Extract the (x, y) coordinate from the center of the cell holding the provided text.  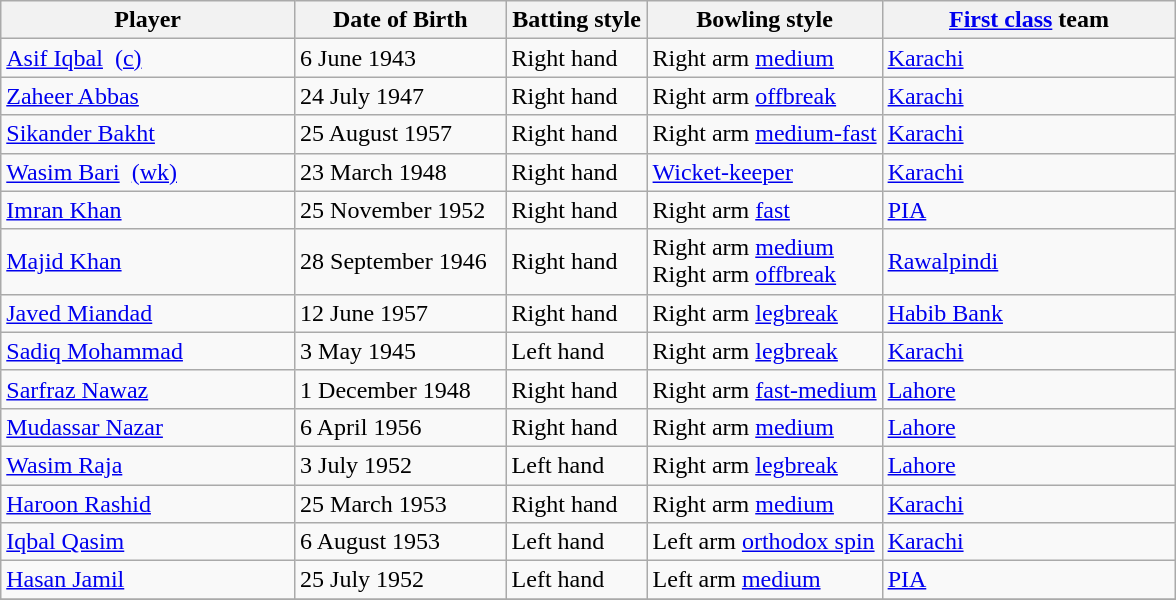
6 June 1943 (401, 58)
Asif Iqbal (c) (148, 58)
25 March 1953 (401, 503)
Imran Khan (148, 210)
Wasim Bari (wk) (148, 172)
3 May 1945 (401, 351)
Batting style (576, 20)
Wicket-keeper (764, 172)
Right arm fast-medium (764, 389)
1 December 1948 (401, 389)
Mudassar Nazar (148, 427)
28 September 1946 (401, 262)
Right arm offbreak (764, 96)
Haroon Rashid (148, 503)
25 July 1952 (401, 580)
Sadiq Mohammad (148, 351)
Habib Bank (1029, 313)
23 March 1948 (401, 172)
3 July 1952 (401, 465)
Right arm fast (764, 210)
24 July 1947 (401, 96)
Hasan Jamil (148, 580)
Iqbal Qasim (148, 542)
Wasim Raja (148, 465)
6 April 1956 (401, 427)
Right arm mediumRight arm offbreak (764, 262)
Date of Birth (401, 20)
Javed Miandad (148, 313)
12 June 1957 (401, 313)
Zaheer Abbas (148, 96)
Player (148, 20)
Left arm orthodox spin (764, 542)
Sarfraz Nawaz (148, 389)
Right arm medium-fast (764, 134)
Bowling style (764, 20)
25 August 1957 (401, 134)
Rawalpindi (1029, 262)
Left arm medium (764, 580)
25 November 1952 (401, 210)
6 August 1953 (401, 542)
Sikander Bakht (148, 134)
First class team (1029, 20)
Majid Khan (148, 262)
